Pinpoint the cell where the given text exists, returning its [X, Y] midpoint coordinate. 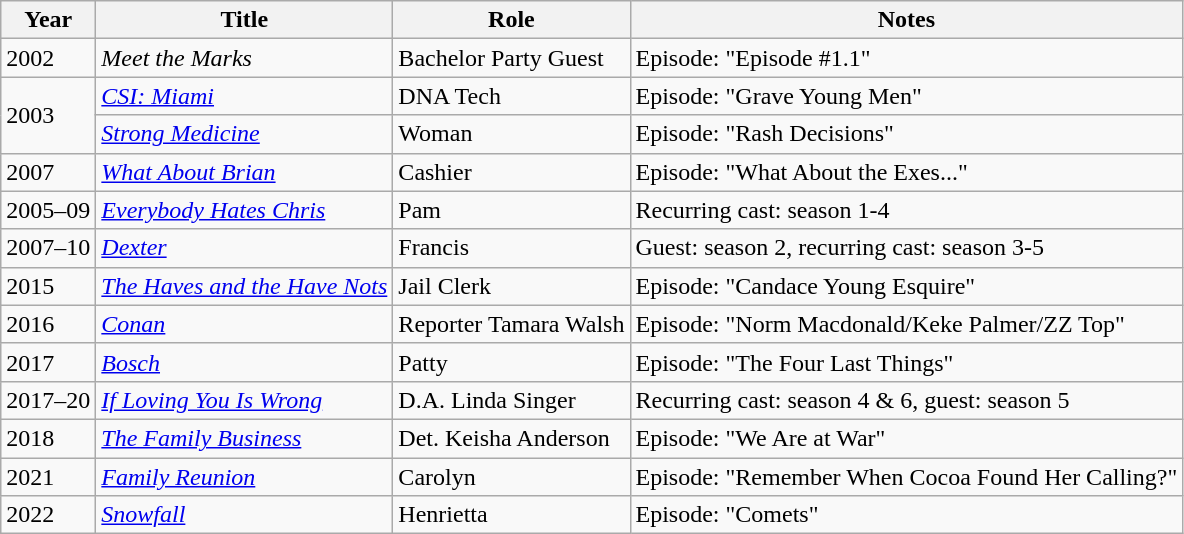
Title [244, 20]
Episode: "Comets" [906, 515]
Recurring cast: season 4 & 6, guest: season 5 [906, 400]
2016 [48, 324]
Meet the Marks [244, 58]
If Loving You Is Wrong [244, 400]
Patty [512, 362]
Conan [244, 324]
Jail Clerk [512, 286]
Notes [906, 20]
2017–20 [48, 400]
What About Brian [244, 172]
2005–09 [48, 210]
Episode: "The Four Last Things" [906, 362]
Year [48, 20]
The Family Business [244, 438]
Episode: "What About the Exes..." [906, 172]
Bachelor Party Guest [512, 58]
Role [512, 20]
2022 [48, 515]
Episode: "Candace Young Esquire" [906, 286]
Everybody Hates Chris [244, 210]
Carolyn [512, 477]
Episode: "Rash Decisions" [906, 134]
2002 [48, 58]
Reporter Tamara Walsh [512, 324]
Bosch [244, 362]
2017 [48, 362]
2021 [48, 477]
The Haves and the Have Nots [244, 286]
Cashier [512, 172]
Det. Keisha Anderson [512, 438]
Episode: "We Are at War" [906, 438]
CSI: Miami [244, 96]
Family Reunion [244, 477]
Dexter [244, 248]
DNA Tech [512, 96]
2003 [48, 115]
Strong Medicine [244, 134]
Episode: "Remember When Cocoa Found Her Calling?" [906, 477]
Guest: season 2, recurring cast: season 3-5 [906, 248]
2007 [48, 172]
Woman [512, 134]
2018 [48, 438]
Snowfall [244, 515]
Francis [512, 248]
Episode: "Grave Young Men" [906, 96]
Recurring cast: season 1-4 [906, 210]
2015 [48, 286]
Henrietta [512, 515]
2007–10 [48, 248]
Pam [512, 210]
Episode: "Episode #1.1" [906, 58]
D.A. Linda Singer [512, 400]
Episode: "Norm Macdonald/Keke Palmer/ZZ Top" [906, 324]
